Return [X, Y] of the center of cell containing provided text 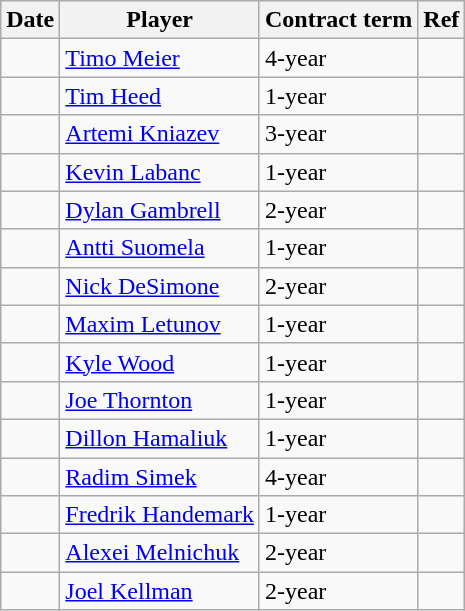
Maxim Letunov [160, 324]
Dillon Hamaliuk [160, 438]
Contract term [338, 20]
Dylan Gambrell [160, 210]
Kyle Wood [160, 362]
Nick DeSimone [160, 286]
Timo Meier [160, 58]
Joe Thornton [160, 400]
Fredrik Handemark [160, 515]
3-year [338, 134]
Tim Heed [160, 96]
Kevin Labanc [160, 172]
Player [160, 20]
Alexei Melnichuk [160, 553]
Artemi Kniazev [160, 134]
Ref [442, 20]
Antti Suomela [160, 248]
Date [30, 20]
Radim Simek [160, 477]
Joel Kellman [160, 591]
